Output the (x, y) coordinate of the center of the cell containing the given text.  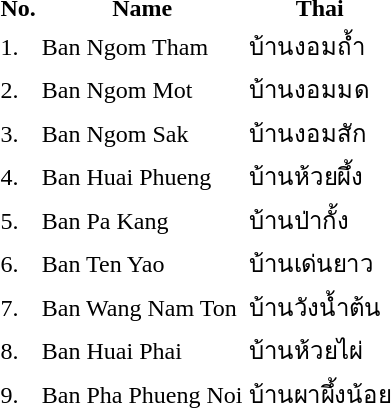
Ban Ngom Tham (142, 46)
Ban Ten Yao (142, 264)
Ban Pa Kang (142, 220)
Ban Ngom Mot (142, 90)
Ban Wang Nam Ton (142, 307)
Ban Huai Phueng (142, 176)
Ban Ngom Sak (142, 133)
Ban Huai Phai (142, 350)
